Return [x, y] of the center of cell containing provided text 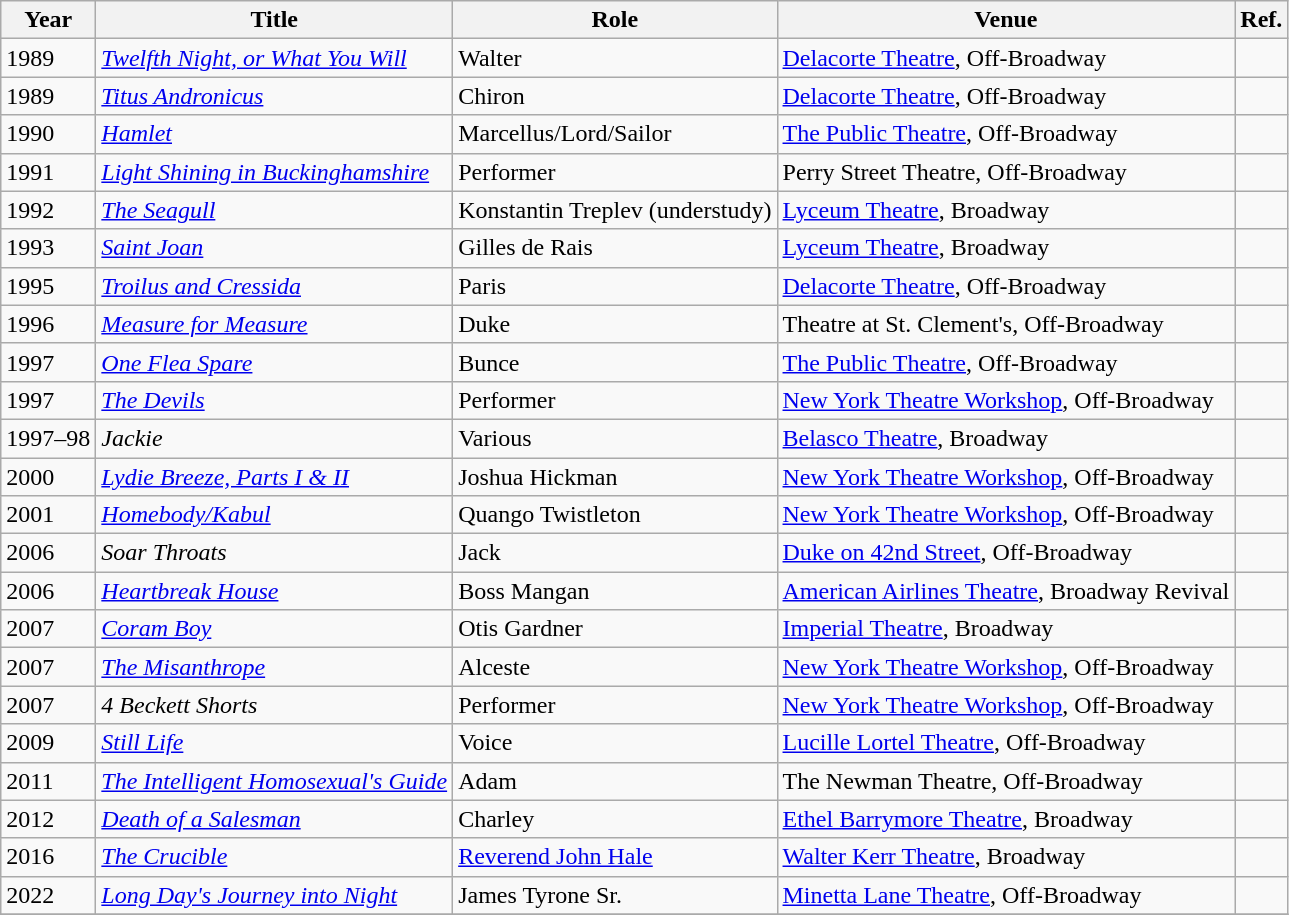
4 Beckett Shorts [274, 705]
The Seagull [274, 210]
1993 [48, 248]
2016 [48, 857]
1995 [48, 286]
1997–98 [48, 438]
The Newman Theatre, Off-Broadway [1006, 781]
Death of a Salesman [274, 819]
Homebody/Kabul [274, 515]
Still Life [274, 743]
The Misanthrope [274, 667]
Role [615, 20]
Lydie Breeze, Parts I & II [274, 477]
Walter Kerr Theatre, Broadway [1006, 857]
Ref. [1262, 20]
Various [615, 438]
American Airlines Theatre, Broadway Revival [1006, 591]
Title [274, 20]
Lucille Lortel Theatre, Off-Broadway [1006, 743]
Duke [615, 324]
Konstantin Treplev (understudy) [615, 210]
The Intelligent Homosexual's Guide [274, 781]
2009 [48, 743]
Marcellus/Lord/Sailor [615, 134]
2012 [48, 819]
James Tyrone Sr. [615, 895]
Duke on 42nd Street, Off-Broadway [1006, 553]
2000 [48, 477]
Minetta Lane Theatre, Off-Broadway [1006, 895]
Alceste [615, 667]
Jackie [274, 438]
1990 [48, 134]
Long Day's Journey into Night [274, 895]
Titus Andronicus [274, 96]
2001 [48, 515]
Voice [615, 743]
Hamlet [274, 134]
Year [48, 20]
Charley [615, 819]
Gilles de Rais [615, 248]
Measure for Measure [274, 324]
Reverend John Hale [615, 857]
Twelfth Night, or What You Will [274, 58]
Walter [615, 58]
Soar Throats [274, 553]
Bunce [615, 362]
2022 [48, 895]
Otis Gardner [615, 629]
Troilus and Cressida [274, 286]
Quango Twistleton [615, 515]
Imperial Theatre, Broadway [1006, 629]
One Flea Spare [274, 362]
Heartbreak House [274, 591]
Belasco Theatre, Broadway [1006, 438]
1991 [48, 172]
Paris [615, 286]
Jack [615, 553]
2011 [48, 781]
The Devils [274, 400]
Coram Boy [274, 629]
Ethel Barrymore Theatre, Broadway [1006, 819]
Venue [1006, 20]
Perry Street Theatre, Off-Broadway [1006, 172]
Light Shining in Buckinghamshire [274, 172]
1992 [48, 210]
Joshua Hickman [615, 477]
Chiron [615, 96]
Adam [615, 781]
Boss Mangan [615, 591]
1996 [48, 324]
Theatre at St. Clement's, Off-Broadway [1006, 324]
Saint Joan [274, 248]
The Crucible [274, 857]
